Identify which cell holds the provided text, then report its (x, y) central coordinate. 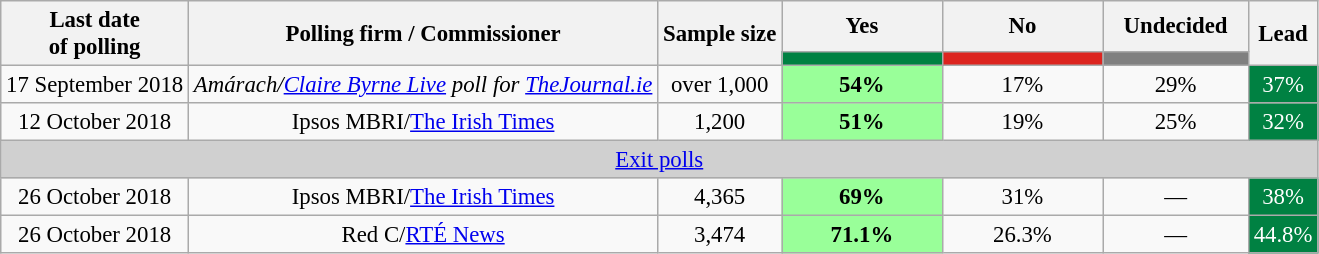
29% (1176, 85)
19% (1022, 122)
4,365 (720, 197)
Last date of polling (95, 34)
12 October 2018 (95, 122)
37% (1282, 85)
Yes (862, 26)
51% (862, 122)
71.1% (862, 235)
Amárach/Claire Byrne Live poll for TheJournal.ie (424, 85)
Sample size (720, 34)
31% (1022, 197)
over 1,000 (720, 85)
Lead (1282, 34)
3,474 (720, 235)
69% (862, 197)
1,200 (720, 122)
54% (862, 85)
17% (1022, 85)
Exit polls (660, 160)
No (1022, 26)
Polling firm / Commissioner (424, 34)
32% (1282, 122)
17 September 2018 (95, 85)
Undecided (1176, 26)
44.8% (1282, 235)
26.3% (1022, 235)
25% (1176, 122)
38% (1282, 197)
Red C/RTÉ News (424, 235)
